Detect which cell encompasses the target text, then output its (x, y) center coordinate. 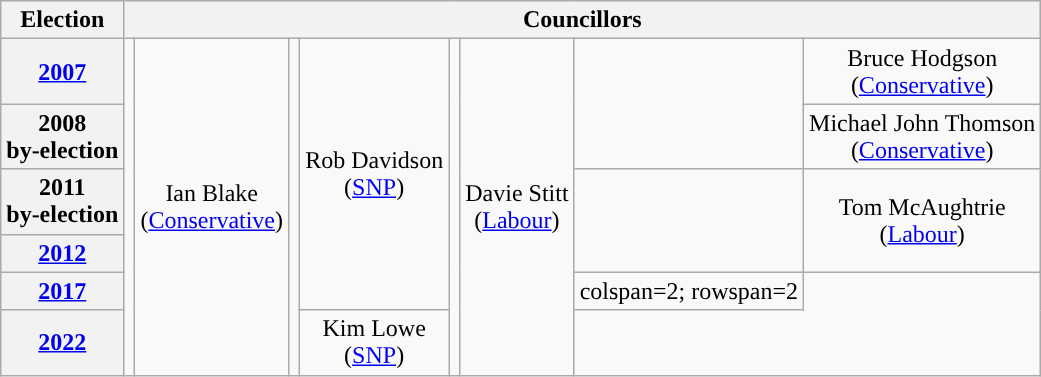
Tom McAughtrie(Labour) (922, 220)
2022 (62, 342)
Rob Davidson(SNP) (374, 174)
2017 (62, 291)
Councillors (582, 20)
2012 (62, 253)
2007 (62, 72)
Ian Blake(Conservative) (212, 207)
Kim Lowe(SNP) (374, 342)
Bruce Hodgson(Conservative) (922, 72)
colspan=2; rowspan=2 (688, 291)
Michael John Thomson(Conservative) (922, 136)
Election (62, 20)
2011by-election (62, 202)
2008by-election (62, 136)
Davie Stitt(Labour) (517, 207)
